Output the (X, Y) coordinate of the center of the cell containing the given text.  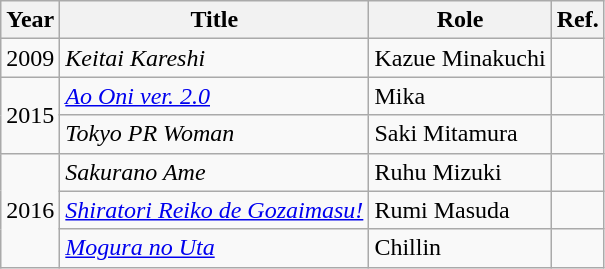
Tokyo PR Woman (214, 134)
Sakurano Ame (214, 172)
Role (460, 20)
2015 (30, 115)
Title (214, 20)
Year (30, 20)
Mogura no Uta (214, 248)
Chillin (460, 248)
Ref. (578, 20)
2009 (30, 58)
Rumi Masuda (460, 210)
2016 (30, 210)
Ruhu Mizuki (460, 172)
Saki Mitamura (460, 134)
Keitai Kareshi (214, 58)
Kazue Minakuchi (460, 58)
Shiratori Reiko de Gozaimasu! (214, 210)
Mika (460, 96)
Ao Oni ver. 2.0 (214, 96)
